Locate the cell with the specified text and output its (x, y) center coordinate. 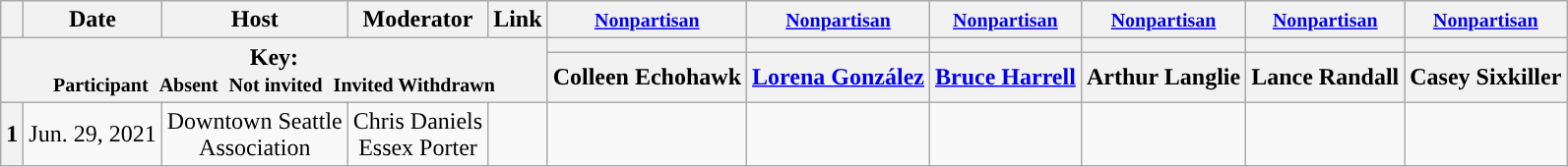
Link (518, 20)
Lance Randall (1325, 77)
Date (93, 20)
Jun. 29, 2021 (93, 134)
Arthur Langlie (1163, 77)
Host (254, 20)
Bruce Harrell (1005, 77)
Chris DanielsEssex Porter (417, 134)
Colleen Echohawk (647, 77)
Lorena González (839, 77)
Casey Sixkiller (1486, 77)
Downtown SeattleAssociation (254, 134)
Key: Participant Absent Not invited Invited Withdrawn (274, 71)
Moderator (417, 20)
1 (12, 134)
